Identify which cell holds the provided text, then report its (x, y) central coordinate. 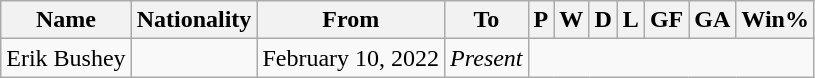
P (541, 20)
GF (666, 20)
From (351, 20)
Win% (776, 20)
Name (66, 20)
W (572, 20)
GA (712, 20)
Nationality (194, 20)
Present (486, 58)
February 10, 2022 (351, 58)
L (630, 20)
To (486, 20)
D (603, 20)
Erik Bushey (66, 58)
